Provide the (x, y) coordinate of the cell's center where the given text is located.  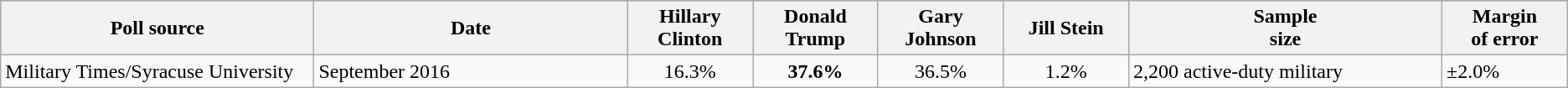
±2.0% (1505, 71)
Military Times/Syracuse University (157, 71)
Poll source (157, 28)
16.3% (690, 71)
Marginof error (1505, 28)
37.6% (816, 71)
Donald Trump (816, 28)
Samplesize (1285, 28)
Gary Johnson (941, 28)
Date (471, 28)
2,200 active-duty military (1285, 71)
Hillary Clinton (690, 28)
September 2016 (471, 71)
Jill Stein (1066, 28)
1.2% (1066, 71)
36.5% (941, 71)
